Return [x, y] of the center of cell containing provided text 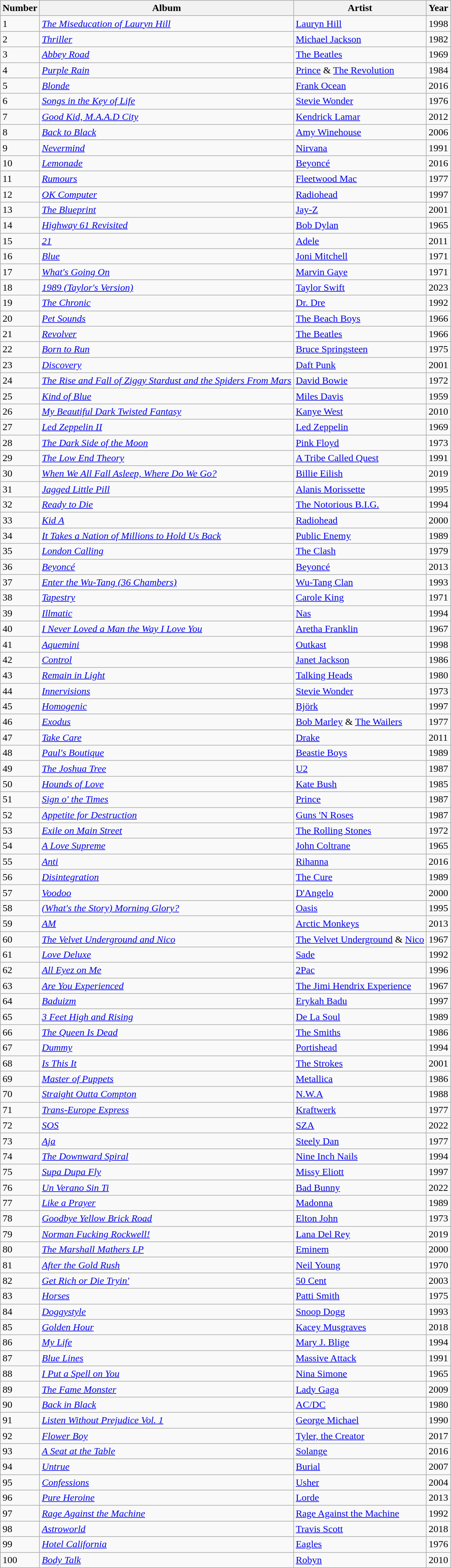
Blue [166, 256]
Love Deluxe [166, 955]
87 [20, 1358]
Prince & The Revolution [360, 70]
1996 [438, 970]
Lady Gaga [360, 1389]
Bruce Springsteen [360, 349]
Prince [360, 799]
Born to Run [166, 349]
1970 [438, 1265]
The Downward Spiral [166, 1156]
Sign o' the Times [166, 799]
37 [20, 582]
Flower Boy [166, 1435]
74 [20, 1156]
99 [20, 1544]
79 [20, 1234]
The Beach Boys [360, 318]
Drake [360, 738]
95 [20, 1482]
David Bowie [360, 380]
Led Zeppelin [360, 427]
94 [20, 1467]
Straight Outta Compton [166, 1094]
Aja [166, 1141]
67 [20, 1048]
45 [20, 707]
1985 [438, 784]
Nevermind [166, 148]
What's Going On [166, 272]
Nas [360, 613]
Enter the Wu-Tang (36 Chambers) [166, 582]
Bob Marley & The Wailers [360, 722]
Album [166, 8]
54 [20, 846]
Goodbye Yellow Brick Road [166, 1219]
The Fame Monster [166, 1389]
OK Computer [166, 194]
Michael Jackson [360, 39]
72 [20, 1125]
100 [20, 1560]
Miles Davis [360, 396]
13 [20, 210]
5 [20, 86]
Robyn [360, 1560]
Norman Fucking Rockwell! [166, 1234]
Pet Sounds [166, 318]
88 [20, 1374]
Doggystyle [166, 1312]
The Chronic [166, 303]
2009 [438, 1389]
1982 [438, 39]
Are You Experienced [166, 986]
4 [20, 70]
48 [20, 753]
Discovery [166, 365]
56 [20, 877]
Madonna [360, 1203]
My Life [166, 1343]
52 [20, 815]
De La Soul [360, 1017]
Guns 'N Roses [360, 815]
20 [20, 318]
Rumours [166, 179]
Travis Scott [360, 1529]
Lauryn Hill [360, 24]
U2 [360, 769]
2023 [438, 287]
Amy Winehouse [360, 132]
50 Cent [360, 1281]
Solange [360, 1451]
Neil Young [360, 1265]
Songs in the Key of Life [166, 101]
46 [20, 722]
8 [20, 132]
Highway 61 Revisited [166, 225]
51 [20, 799]
69 [20, 1079]
The Miseducation of Lauryn Hill [166, 24]
29 [20, 458]
I Put a Spell on You [166, 1374]
2007 [438, 1467]
1979 [438, 551]
Nine Inch Nails [360, 1156]
Number [20, 8]
AC/DC [360, 1405]
Exile on Main Street [166, 830]
Outkast [360, 644]
Public Enemy [360, 536]
35 [20, 551]
89 [20, 1389]
Tapestry [166, 598]
81 [20, 1265]
Portishead [360, 1048]
Homogenic [166, 707]
86 [20, 1343]
Arctic Monkeys [360, 923]
Astroworld [166, 1529]
Blue Lines [166, 1358]
Taylor Swift [360, 287]
Remain in Light [166, 675]
58 [20, 908]
Massive Attack [360, 1358]
14 [20, 225]
Like a Prayer [166, 1203]
Erykah Badu [360, 1001]
41 [20, 644]
26 [20, 411]
The Blueprint [166, 210]
59 [20, 923]
Control [166, 660]
61 [20, 955]
38 [20, 598]
75 [20, 1172]
Golden Hour [166, 1327]
Jagged Little Pill [166, 489]
A Tribe Called Quest [360, 458]
London Calling [166, 551]
39 [20, 613]
Hounds of Love [166, 784]
Pink Floyd [360, 442]
Un Verano Sin Ti [166, 1188]
2Pac [360, 970]
Revolver [166, 334]
6 [20, 101]
Led Zeppelin II [166, 427]
2003 [438, 1281]
Aquemini [166, 644]
43 [20, 675]
68 [20, 1063]
The Rise and Fall of Ziggy Stardust and the Spiders From Mars [166, 380]
3 [20, 55]
Usher [360, 1482]
Kacey Musgraves [360, 1327]
Kate Bush [360, 784]
78 [20, 1219]
2012 [438, 117]
Supa Dupa Fly [166, 1172]
15 [20, 241]
24 [20, 380]
62 [20, 970]
34 [20, 536]
My Beautiful Dark Twisted Fantasy [166, 411]
Tyler, the Creator [360, 1435]
Burial [360, 1467]
Carole King [360, 598]
1959 [438, 396]
Elton John [360, 1219]
Year [438, 8]
Eminem [360, 1250]
All Eyez on Me [166, 970]
10 [20, 163]
The Low End Theory [166, 458]
17 [20, 272]
After the Gold Rush [166, 1265]
Exodus [166, 722]
Body Talk [166, 1560]
Dr. Dre [360, 303]
57 [20, 892]
76 [20, 1188]
47 [20, 738]
The Queen Is Dead [166, 1032]
Patti Smith [360, 1296]
1984 [438, 70]
12 [20, 194]
Eagles [360, 1544]
The Cure [360, 877]
53 [20, 830]
92 [20, 1435]
33 [20, 520]
Appetite for Destruction [166, 815]
28 [20, 442]
Kid A [166, 520]
Get Rich or Die Tryin' [166, 1281]
Artist [360, 8]
44 [20, 691]
98 [20, 1529]
83 [20, 1296]
Kendrick Lamar [360, 117]
Jay-Z [360, 210]
Innervisions [166, 691]
Janet Jackson [360, 660]
Dummy [166, 1048]
Voodoo [166, 892]
Björk [360, 707]
Alanis Morissette [360, 489]
Lorde [360, 1498]
Master of Puppets [166, 1079]
Adele [360, 241]
Illmatic [166, 613]
Daft Punk [360, 365]
Lemonade [166, 163]
Lana Del Rey [360, 1234]
Purple Rain [166, 70]
90 [20, 1405]
John Coltrane [360, 846]
93 [20, 1451]
Disintegration [166, 877]
16 [20, 256]
9 [20, 148]
Mary J. Blige [360, 1343]
A Seat at the Table [166, 1451]
1989 (Taylor's Version) [166, 287]
Metallica [360, 1079]
Is This It [166, 1063]
77 [20, 1203]
When We All Fall Asleep, Where Do We Go? [166, 474]
Beastie Boys [360, 753]
96 [20, 1498]
Rihanna [360, 861]
Aretha Franklin [360, 629]
Thriller [166, 39]
It Takes a Nation of Millions to Hold Us Back [166, 536]
Steely Dan [360, 1141]
70 [20, 1094]
The Jimi Hendrix Experience [360, 986]
I Never Loved a Man the Way I Love You [166, 629]
The Notorious B.I.G. [360, 505]
2006 [438, 132]
84 [20, 1312]
Joni Mitchell [360, 256]
Take Care [166, 738]
The Velvet Underground and Nico [166, 939]
Nina Simone [360, 1374]
32 [20, 505]
36 [20, 567]
Listen Without Prejudice Vol. 1 [166, 1420]
19 [20, 303]
60 [20, 939]
Abbey Road [166, 55]
82 [20, 1281]
A Love Supreme [166, 846]
Hotel California [166, 1544]
18 [20, 287]
Fleetwood Mac [360, 179]
The Clash [360, 551]
Confessions [166, 1482]
The Marshall Mathers LP [166, 1250]
Horses [166, 1296]
George Michael [360, 1420]
22 [20, 349]
23 [20, 365]
Marvin Gaye [360, 272]
71 [20, 1110]
Billie Eilish [360, 474]
65 [20, 1017]
Untrue [166, 1467]
Oasis [360, 908]
Baduizm [166, 1001]
1988 [438, 1094]
The Rolling Stones [360, 830]
27 [20, 427]
SOS [166, 1125]
64 [20, 1001]
1990 [438, 1420]
Missy Eliott [360, 1172]
63 [20, 986]
Blonde [166, 86]
(What's the Story) Morning Glory? [166, 908]
Sade [360, 955]
AM [166, 923]
The Strokes [360, 1063]
55 [20, 861]
31 [20, 489]
91 [20, 1420]
The Joshua Tree [166, 769]
40 [20, 629]
D'Angelo [360, 892]
Paul's Boutique [166, 753]
Snoop Dogg [360, 1312]
Frank Ocean [360, 86]
80 [20, 1250]
Wu-Tang Clan [360, 582]
97 [20, 1513]
Anti [166, 861]
Trans-Europe Express [166, 1110]
Back in Black [166, 1405]
2004 [438, 1482]
85 [20, 1327]
Bad Bunny [360, 1188]
50 [20, 784]
Ready to Die [166, 505]
The Velvet Underground & Nico [360, 939]
2017 [438, 1435]
Nirvana [360, 148]
30 [20, 474]
The Smiths [360, 1032]
66 [20, 1032]
2 [20, 39]
49 [20, 769]
N.W.A [360, 1094]
11 [20, 179]
Pure Heroine [166, 1498]
1 [20, 24]
25 [20, 396]
Kanye West [360, 411]
Good Kid, M.A.A.D City [166, 117]
3 Feet High and Rising [166, 1017]
42 [20, 660]
The Dark Side of the Moon [166, 442]
Back to Black [166, 132]
SZA [360, 1125]
73 [20, 1141]
Bob Dylan [360, 225]
Kraftwerk [360, 1110]
Talking Heads [360, 675]
Kind of Blue [166, 396]
7 [20, 117]
